Capture the cell that displays the provided text and extract its [x, y] central coordinate. 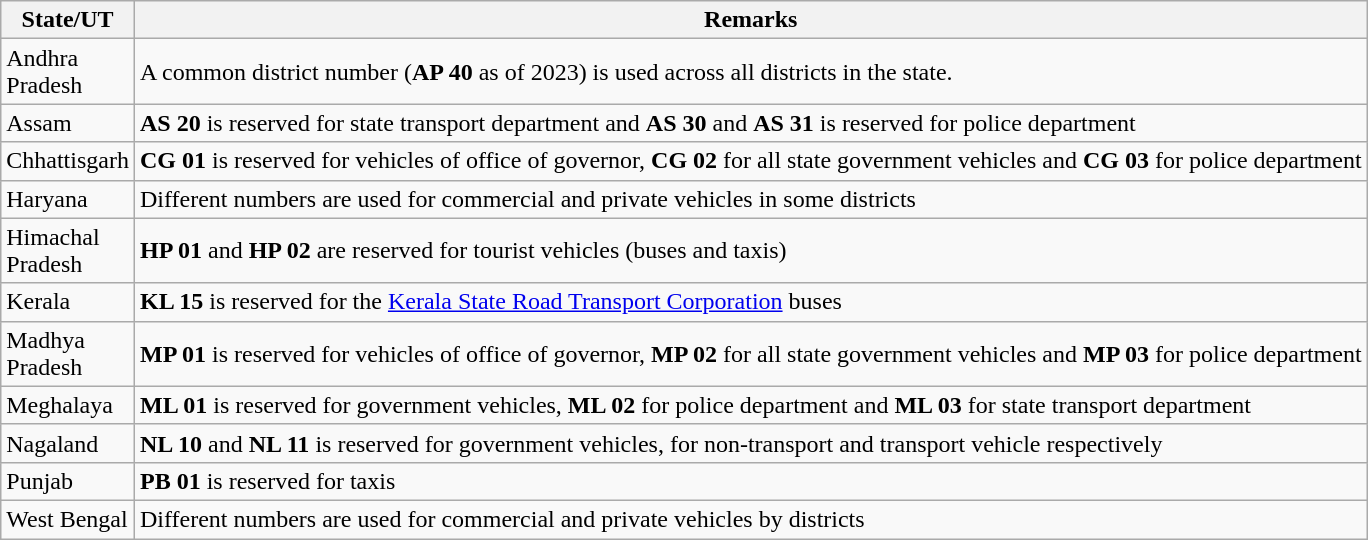
PB 01 is reserved for taxis [750, 481]
Kerala [68, 302]
Himachal Pradesh [68, 250]
Assam [68, 123]
KL 15 is reserved for the Kerala State Road Transport Corporation buses [750, 302]
CG 01 is reserved for vehicles of office of governor, CG 02 for all state government vehicles and CG 03 for police department [750, 161]
Punjab [68, 481]
Madhya Pradesh [68, 354]
Chhattisgarh [68, 161]
HP 01 and HP 02 are reserved for tourist vehicles (buses and taxis) [750, 250]
Meghalaya [68, 405]
Remarks [750, 20]
Andhra Pradesh [68, 72]
Different numbers are used for commercial and private vehicles by districts [750, 519]
Different numbers are used for commercial and private vehicles in some districts [750, 199]
MP 01 is reserved for vehicles of office of governor, MP 02 for all state government vehicles and MP 03 for police department [750, 354]
State/UT [68, 20]
A common district number (AP 40 as of 2023) is used across all districts in the state. [750, 72]
AS 20 is reserved for state transport department and AS 30 and AS 31 is reserved for police department [750, 123]
Haryana [68, 199]
Nagaland [68, 443]
NL 10 and NL 11 is reserved for government vehicles, for non-transport and transport vehicle respectively [750, 443]
ML 01 is reserved for government vehicles, ML 02 for police department and ML 03 for state transport department [750, 405]
West Bengal [68, 519]
